Identify which cell holds the provided text, then report its [X, Y] central coordinate. 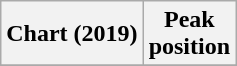
Peakposition [189, 34]
Chart (2019) [72, 34]
